Output the (X, Y) coordinate of the center of the cell containing the given text.  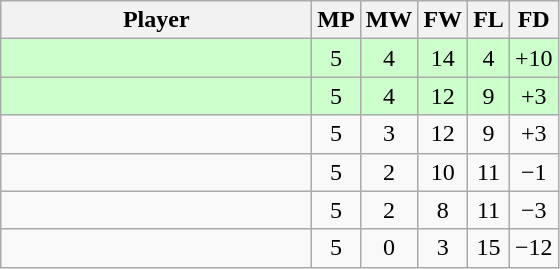
+10 (534, 58)
−12 (534, 248)
FW (443, 20)
−3 (534, 210)
FD (534, 20)
10 (443, 172)
MP (336, 20)
FL (489, 20)
8 (443, 210)
MW (389, 20)
15 (489, 248)
−1 (534, 172)
0 (389, 248)
14 (443, 58)
Player (156, 20)
